Find where the given text appears and provide that cell's center as [x, y] coordinate. 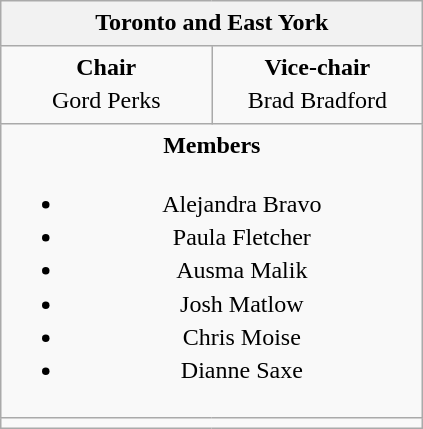
MembersAlejandra BravoPaula FletcherAusma MalikJosh MatlowChris MoiseDianne Saxe [212, 271]
Vice-chairBrad Bradford [318, 84]
Toronto and East York [212, 24]
ChairGord Perks [106, 84]
